From the cell containing the given text, extract its center point as (x, y) coordinate. 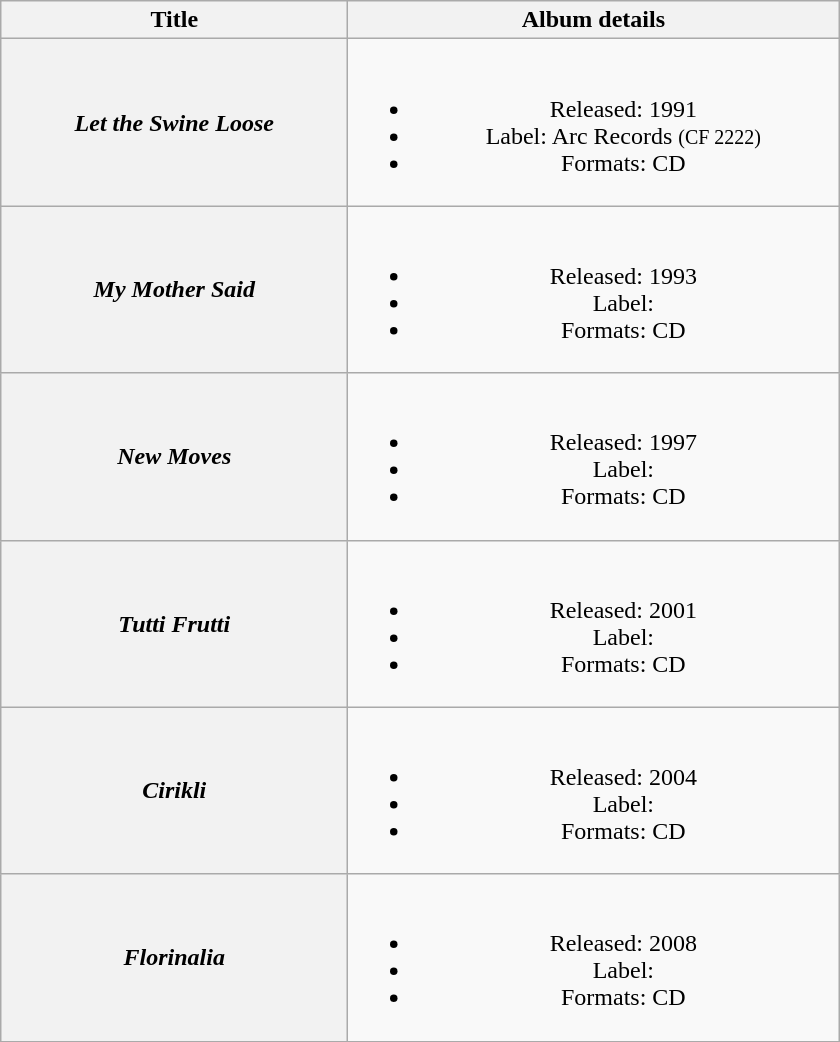
Released: 1993Label:Formats: CD (594, 290)
My Mother Said (174, 290)
Album details (594, 20)
Released: 2004Label:Formats: CD (594, 790)
Released: 1991Label: Arc Records (CF 2222)Formats: CD (594, 122)
New Moves (174, 456)
Released: 1997Label:Formats: CD (594, 456)
Title (174, 20)
Tutti Frutti (174, 624)
Let the Swine Loose (174, 122)
Florinalia (174, 958)
Released: 2008Label:Formats: CD (594, 958)
Cirikli (174, 790)
Released: 2001Label:Formats: CD (594, 624)
